Output the [X, Y] coordinate of the center of the cell containing the given text.  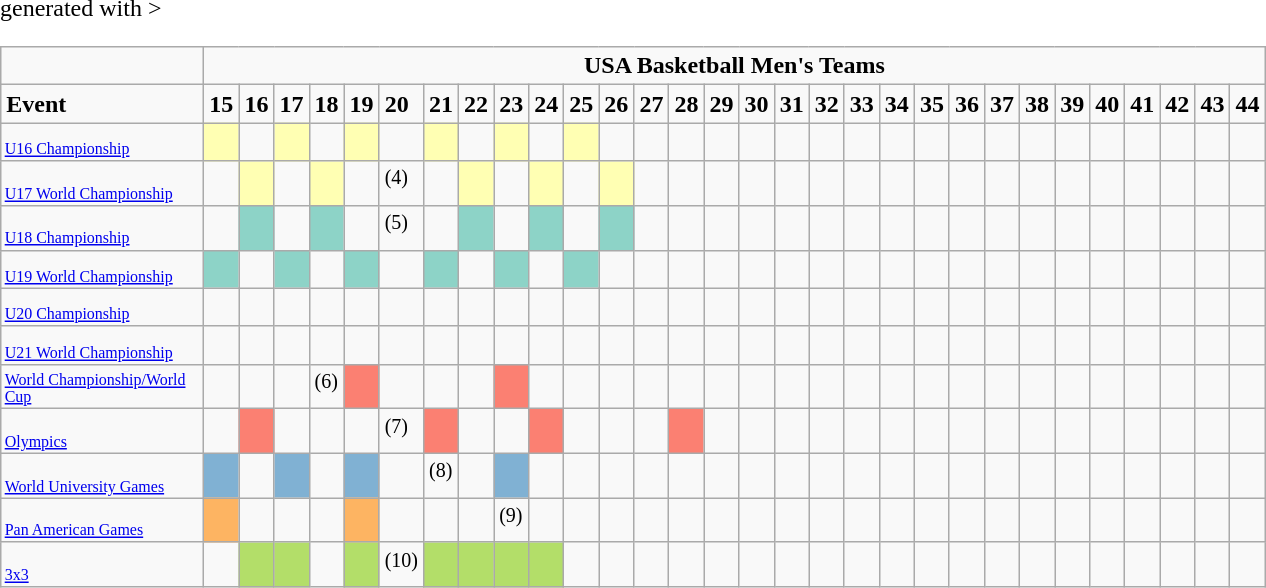
39 [1072, 104]
28 [686, 104]
(4) [401, 184]
37 [1002, 104]
(6) [326, 386]
27 [652, 104]
3x3 [102, 564]
41 [1142, 104]
U20 Championship [102, 307]
World Championship/World Cup [102, 386]
32 [826, 104]
World University Games [102, 476]
(8) [442, 476]
42 [1178, 104]
23 [512, 104]
15 [222, 104]
17 [292, 104]
44 [1248, 104]
(7) [401, 432]
21 [442, 104]
36 [966, 104]
USA Basketball Men's Teams [734, 66]
U18 Championship [102, 228]
43 [1212, 104]
20 [401, 104]
Event [102, 104]
31 [792, 104]
U19 World Championship [102, 269]
U16 Championship [102, 142]
29 [722, 104]
U17 World Championship [102, 184]
33 [862, 104]
30 [756, 104]
25 [582, 104]
16 [256, 104]
19 [362, 104]
(10) [401, 564]
26 [616, 104]
Olympics [102, 432]
Pan American Games [102, 520]
34 [896, 104]
24 [546, 104]
U21 World Championship [102, 345]
22 [476, 104]
35 [932, 104]
18 [326, 104]
38 [1038, 104]
(5) [401, 228]
(9) [512, 520]
40 [1108, 104]
